Output the [x, y] coordinate of the center of the cell containing the given text.  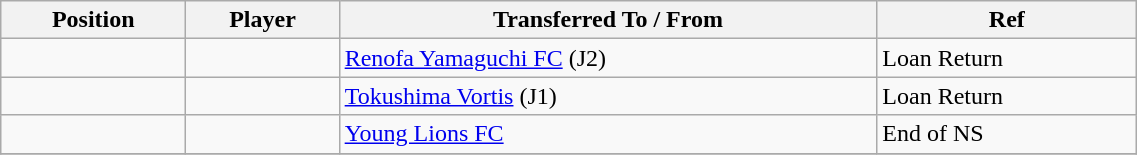
Player [262, 20]
Tokushima Vortis (J1) [608, 96]
Transferred To / From [608, 20]
Renofa Yamaguchi FC (J2) [608, 58]
End of NS [1007, 134]
Position [94, 20]
Young Lions FC [608, 134]
Ref [1007, 20]
